From the cell containing the given text, extract its center point as [X, Y] coordinate. 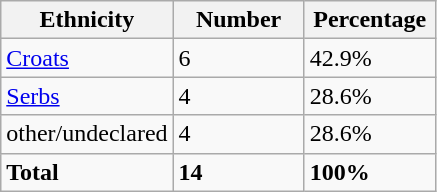
Croats [87, 58]
Total [87, 172]
Ethnicity [87, 20]
Percentage [370, 20]
42.9% [370, 58]
other/undeclared [87, 134]
Serbs [87, 96]
100% [370, 172]
Number [238, 20]
6 [238, 58]
14 [238, 172]
